From the cell containing the given text, extract its center point as (X, Y) coordinate. 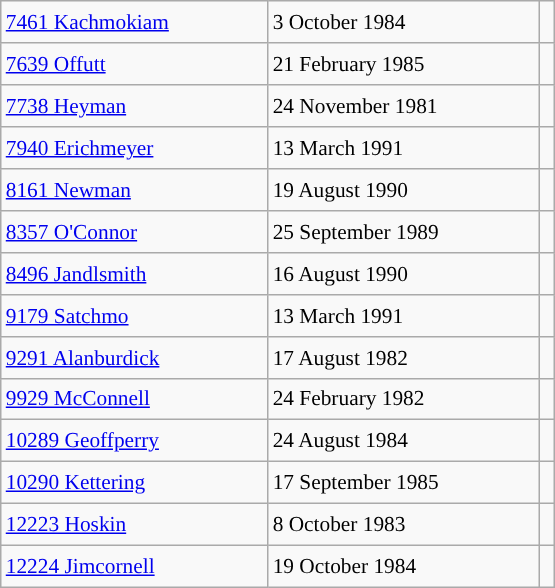
16 August 1990 (404, 273)
7738 Heyman (134, 106)
19 August 1990 (404, 190)
8496 Jandlsmith (134, 273)
9179 Satchmo (134, 315)
7639 Offutt (134, 64)
10290 Kettering (134, 483)
24 November 1981 (404, 106)
24 August 1984 (404, 441)
12224 Jimcornell (134, 567)
7461 Kachmokiam (134, 22)
21 February 1985 (404, 64)
9291 Alanburdick (134, 357)
25 September 1989 (404, 232)
8 October 1983 (404, 525)
7940 Erichmeyer (134, 148)
12223 Hoskin (134, 525)
17 September 1985 (404, 483)
8161 Newman (134, 190)
9929 McConnell (134, 399)
3 October 1984 (404, 22)
19 October 1984 (404, 567)
24 February 1982 (404, 399)
17 August 1982 (404, 357)
8357 O'Connor (134, 232)
10289 Geoffperry (134, 441)
